Search for the cell housing the specified text and yield its (X, Y) center coordinate. 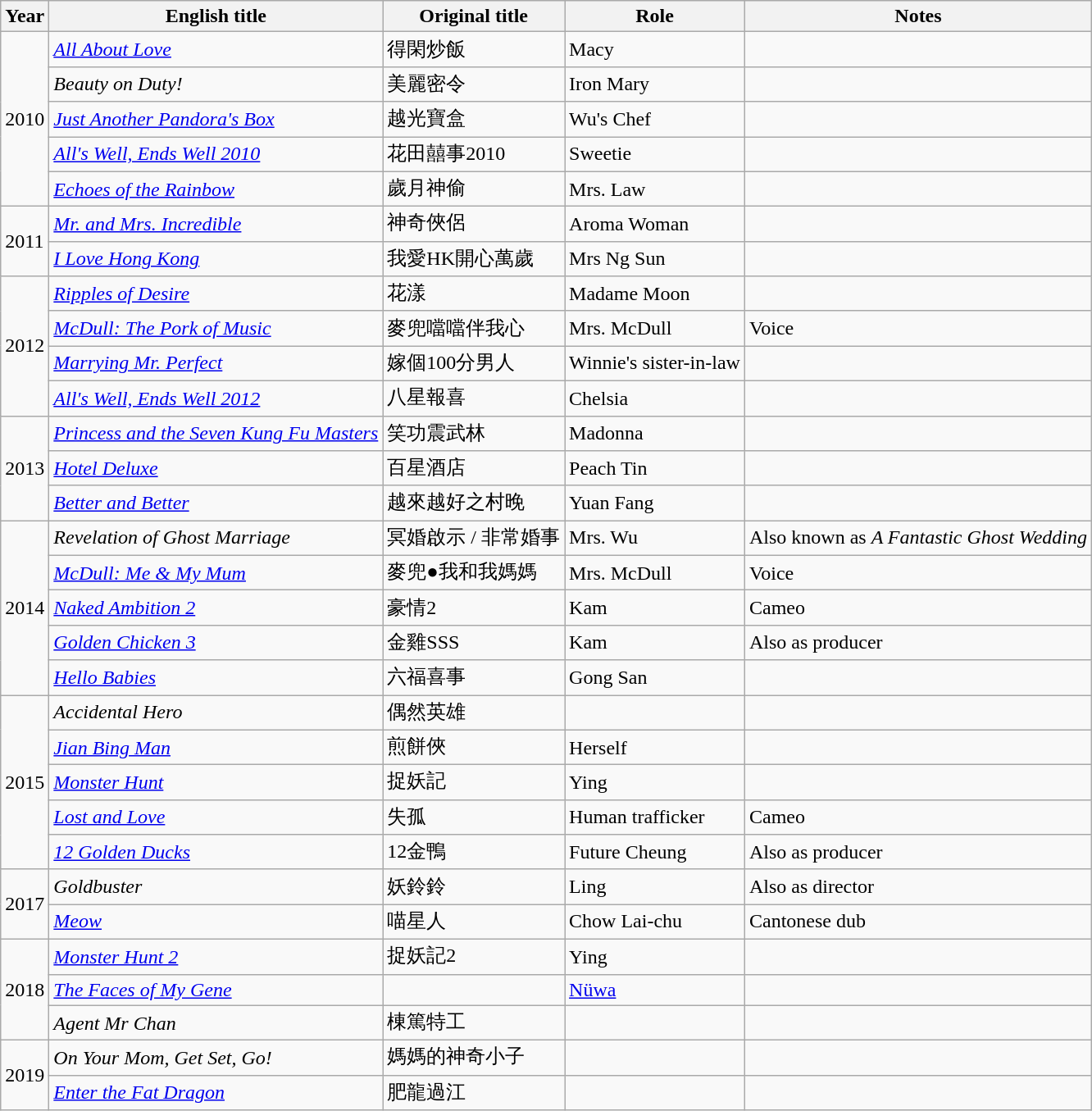
The Faces of My Gene (216, 990)
2010 (25, 120)
Wu's Chef (655, 120)
Herself (655, 748)
2013 (25, 468)
Monster Hunt (216, 782)
Ling (655, 887)
Macy (655, 49)
Sweetie (655, 154)
偶然英雄 (474, 713)
六福喜事 (474, 677)
麥兜噹噹伴我心 (474, 328)
Enter the Fat Dragon (216, 1092)
嫁個100分男人 (474, 364)
Chow Lai-chu (655, 922)
Also known as A Fantastic Ghost Wedding (918, 538)
得閑炒飯 (474, 49)
金雞SSS (474, 643)
媽媽的神奇小子 (474, 1058)
Iron Mary (655, 84)
All About Love (216, 49)
Meow (216, 922)
Revelation of Ghost Marriage (216, 538)
2015 (25, 782)
Winnie's sister-in-law (655, 364)
Mrs Ng Sun (655, 259)
越來越好之村晚 (474, 503)
Echoes of the Rainbow (216, 189)
我愛HK開心萬歲 (474, 259)
Hotel Deluxe (216, 469)
冥婚啟示 / 非常婚事 (474, 538)
百星酒店 (474, 469)
Original title (474, 16)
肥龍過江 (474, 1092)
Monster Hunt 2 (216, 956)
Golden Chicken 3 (216, 643)
2014 (25, 608)
Ripples of Desire (216, 294)
Mr. and Mrs. Incredible (216, 225)
Mrs. Wu (655, 538)
English title (216, 16)
Accidental Hero (216, 713)
2018 (25, 989)
12 Golden Ducks (216, 853)
Just Another Pandora's Box (216, 120)
妖鈴鈴 (474, 887)
Notes (918, 16)
神奇俠侶 (474, 225)
12金鴨 (474, 853)
美麗密令 (474, 84)
Better and Better (216, 503)
失孤 (474, 817)
On Your Mom, Get Set, Go! (216, 1058)
2017 (25, 904)
Madame Moon (655, 294)
八星報喜 (474, 398)
Princess and the Seven Kung Fu Masters (216, 433)
Lost and Love (216, 817)
笑功震武林 (474, 433)
Marrying Mr. Perfect (216, 364)
Nüwa (655, 990)
Human trafficker (655, 817)
Beauty on Duty! (216, 84)
越光寶盒 (474, 120)
All's Well, Ends Well 2012 (216, 398)
Chelsia (655, 398)
Also as director (918, 887)
Goldbuster (216, 887)
花田囍事2010 (474, 154)
捉妖記 (474, 782)
All's Well, Ends Well 2010 (216, 154)
2019 (25, 1076)
棟篤特工 (474, 1023)
McDull: Me & My Mum (216, 572)
Naked Ambition 2 (216, 608)
煎餅俠 (474, 748)
Hello Babies (216, 677)
Future Cheung (655, 853)
Jian Bing Man (216, 748)
Role (655, 16)
Cantonese dub (918, 922)
2011 (25, 241)
喵星人 (474, 922)
Aroma Woman (655, 225)
Yuan Fang (655, 503)
Mrs. Law (655, 189)
麥兜●我和我媽媽 (474, 572)
Year (25, 16)
Gong San (655, 677)
Madonna (655, 433)
歲月神偷 (474, 189)
McDull: The Pork of Music (216, 328)
Peach Tin (655, 469)
2012 (25, 346)
捉妖記2 (474, 956)
花漾 (474, 294)
I Love Hong Kong (216, 259)
豪情2 (474, 608)
Agent Mr Chan (216, 1023)
